Locate the cell with the specified text and output its [x, y] center coordinate. 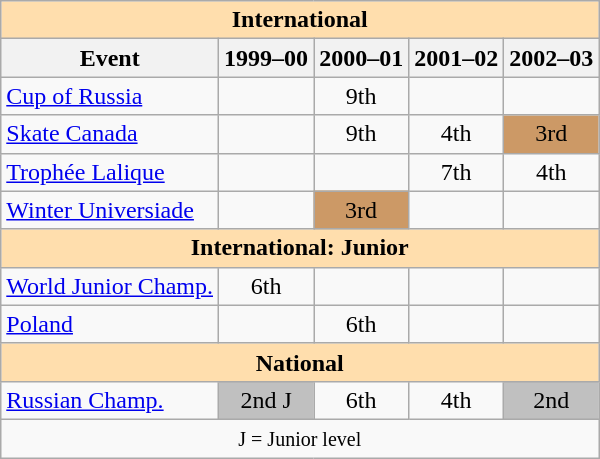
Poland [110, 324]
International [300, 20]
Trophée Lalique [110, 172]
2001–02 [456, 58]
Cup of Russia [110, 96]
2000–01 [362, 58]
2nd [552, 400]
J = Junior level [300, 438]
2002–03 [552, 58]
National [300, 362]
Skate Canada [110, 134]
1999–00 [266, 58]
International: Junior [300, 248]
7th [456, 172]
2nd J [266, 400]
World Junior Champ. [110, 286]
Russian Champ. [110, 400]
Event [110, 58]
Winter Universiade [110, 210]
